Determine the (X, Y) coordinate at the center of the cell enclosing the given text.  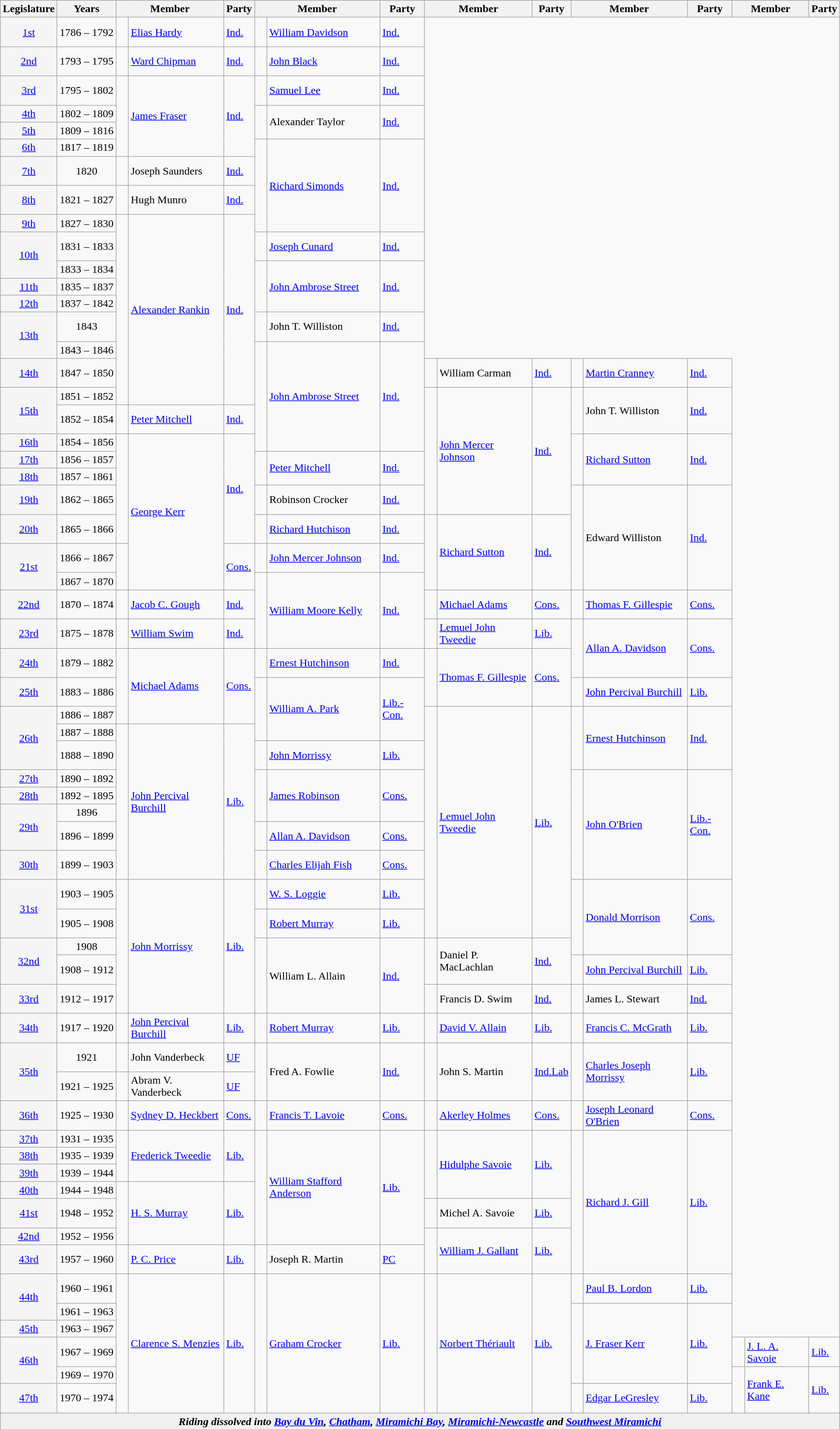
Richard J. Gill (635, 1202)
16th (29, 442)
Alexander Rankin (176, 310)
1921 – 1925 (86, 1087)
George Kerr (176, 512)
1870 – 1874 (86, 604)
Robinson Crocker (324, 500)
2nd (29, 61)
1862 – 1865 (86, 500)
Legislature (29, 9)
1827 – 1830 (86, 223)
1892 – 1895 (86, 796)
35th (29, 1072)
8th (29, 200)
1903 – 1905 (86, 894)
28th (29, 796)
James L. Stewart (635, 999)
1879 – 1882 (86, 662)
38th (29, 1156)
1802 – 1809 (86, 114)
Charles Elijah Fish (324, 865)
Joseph Cunard (324, 246)
47th (29, 1398)
1908 (86, 946)
Paul B. Lordon (635, 1289)
Frank E. Kane (776, 1389)
John Vanderbeck (176, 1057)
32nd (29, 961)
1843 – 1846 (86, 350)
1921 (86, 1057)
Michel A. Savoie (485, 1213)
Edward Williston (635, 538)
P. C. Price (176, 1259)
Joseph R. Martin (324, 1259)
Hidulphe Savoie (485, 1164)
13th (29, 336)
H. S. Murray (176, 1213)
1890 – 1892 (86, 778)
1866 – 1867 (86, 558)
1817 – 1819 (86, 148)
1899 – 1903 (86, 865)
45th (29, 1329)
1854 – 1856 (86, 442)
12th (29, 304)
Richard Hutchison (324, 529)
1st (29, 32)
36th (29, 1115)
Riding dissolved into Bay du Vin, Chatham, Miramichi Bay, Miramichi-Newcastle and Southwest Miramichi (420, 1421)
43rd (29, 1259)
34th (29, 1028)
Hugh Munro (176, 200)
Jacob C. Gough (176, 604)
Joseph Saunders (176, 171)
18th (29, 477)
39th (29, 1173)
44th (29, 1297)
William A. Park (324, 709)
1809 – 1816 (86, 131)
James Robinson (324, 796)
11th (29, 287)
1970 – 1974 (86, 1398)
Elias Hardy (176, 32)
1888 – 1890 (86, 756)
John O'Brien (635, 825)
30th (29, 865)
Sydney D. Heckbert (176, 1115)
26th (29, 739)
1831 – 1833 (86, 246)
1969 – 1970 (86, 1375)
1957 – 1960 (86, 1259)
William Swim (176, 634)
1852 – 1854 (86, 419)
Norbert Thériault (485, 1343)
Graham Crocker (324, 1343)
1944 – 1948 (86, 1190)
1867 – 1870 (86, 581)
Fred A. Fowlie (324, 1072)
Alexander Taylor (324, 122)
James Fraser (176, 116)
William L. Allain (324, 975)
1967 – 1969 (86, 1351)
37th (29, 1139)
1952 – 1956 (86, 1236)
46th (29, 1360)
33rd (29, 999)
31st (29, 909)
1939 – 1944 (86, 1173)
1865 – 1866 (86, 529)
1917 – 1920 (86, 1028)
Francis C. McGrath (635, 1028)
1821 – 1827 (86, 200)
1786 – 1792 (86, 32)
22nd (29, 604)
Ind.Lab (551, 1072)
1961 – 1963 (86, 1312)
14th (29, 373)
1896 (86, 813)
1931 – 1935 (86, 1139)
1820 (86, 171)
1857 – 1861 (86, 477)
1908 – 1912 (86, 969)
1935 – 1939 (86, 1156)
21st (29, 566)
1905 – 1908 (86, 923)
William Moore Kelly (324, 610)
1883 – 1886 (86, 692)
Edgar LeGresley (635, 1398)
1793 – 1795 (86, 61)
Clarence S. Menzies (176, 1343)
Frederick Tweedie (176, 1156)
PC (402, 1259)
John S. Martin (485, 1072)
23rd (29, 634)
1851 – 1852 (86, 396)
Francis T. Lavoie (324, 1115)
William Carman (485, 373)
10th (29, 255)
J. L. A. Savoie (776, 1351)
John Black (324, 61)
4th (29, 114)
Joseph Leonard O'Brien (635, 1115)
3rd (29, 91)
David V. Allain (485, 1028)
1925 – 1930 (86, 1115)
6th (29, 148)
1833 – 1834 (86, 269)
Martin Cranney (635, 373)
William Stafford Anderson (324, 1187)
1835 – 1837 (86, 287)
5th (29, 131)
41st (29, 1213)
17th (29, 459)
Samuel Lee (324, 91)
7th (29, 171)
24th (29, 662)
Akerley Holmes (485, 1115)
25th (29, 692)
Ward Chipman (176, 61)
1948 – 1952 (86, 1213)
1887 – 1888 (86, 732)
Donald Morrison (635, 917)
Abram V. Vanderbeck (176, 1087)
15th (29, 411)
29th (29, 827)
W. S. Loggie (324, 894)
J. Fraser Kerr (635, 1343)
1963 – 1967 (86, 1329)
1856 – 1857 (86, 459)
42nd (29, 1236)
40th (29, 1190)
1843 (86, 327)
1886 – 1887 (86, 715)
27th (29, 778)
Daniel P. MacLachlan (485, 961)
Charles Joseph Morrissy (635, 1072)
William Davidson (324, 32)
Years (86, 9)
1896 – 1899 (86, 835)
1912 – 1917 (86, 999)
Francis D. Swim (485, 999)
20th (29, 529)
19th (29, 500)
1837 – 1842 (86, 304)
William J. Gallant (485, 1251)
9th (29, 223)
1847 – 1850 (86, 373)
1795 – 1802 (86, 91)
1875 – 1878 (86, 634)
Richard Simonds (324, 185)
1960 – 1961 (86, 1289)
